Search for the cell housing the specified text and yield its (x, y) center coordinate. 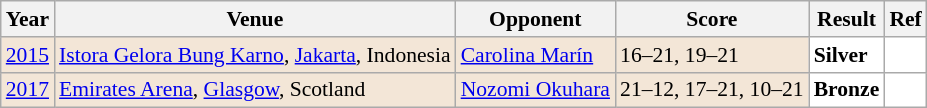
Istora Gelora Bung Karno, Jakarta, Indonesia (255, 55)
2015 (28, 55)
Year (28, 19)
Nozomi Okuhara (536, 90)
Carolina Marín (536, 55)
16–21, 19–21 (712, 55)
2017 (28, 90)
Emirates Arena, Glasgow, Scotland (255, 90)
Score (712, 19)
Ref (905, 19)
Silver (847, 55)
Venue (255, 19)
Opponent (536, 19)
Bronze (847, 90)
21–12, 17–21, 10–21 (712, 90)
Result (847, 19)
